Output the (X, Y) coordinate of the center of the cell containing the given text.  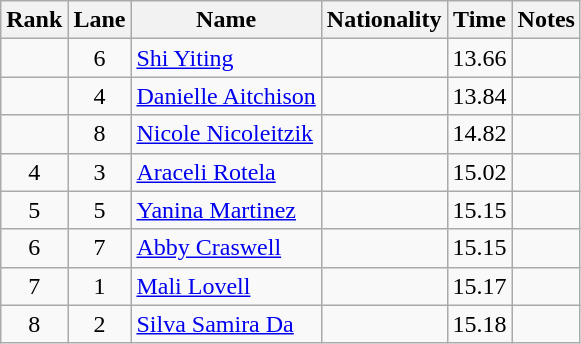
13.66 (480, 58)
Mali Lovell (226, 286)
Nationality (384, 20)
14.82 (480, 134)
Rank (34, 20)
Araceli Rotela (226, 172)
Abby Craswell (226, 248)
Silva Samira Da (226, 324)
Notes (546, 20)
Nicole Nicoleitzik (226, 134)
15.02 (480, 172)
Lane (100, 20)
15.18 (480, 324)
1 (100, 286)
Name (226, 20)
15.17 (480, 286)
3 (100, 172)
2 (100, 324)
Shi Yiting (226, 58)
Yanina Martinez (226, 210)
13.84 (480, 96)
Time (480, 20)
Danielle Aitchison (226, 96)
